Determine the (x, y) coordinate at the center of the cell enclosing the given text.  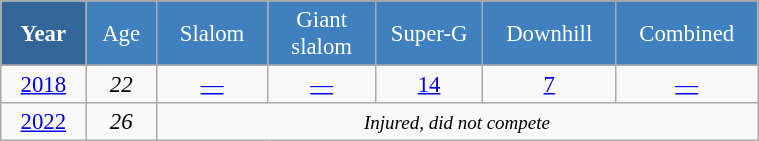
Age (121, 34)
Downhill (550, 34)
7 (550, 85)
Slalom (212, 34)
26 (121, 122)
Year (44, 34)
Injured, did not compete (456, 122)
2022 (44, 122)
14 (428, 85)
Giantslalom (322, 34)
Super-G (428, 34)
22 (121, 85)
2018 (44, 85)
Combined (687, 34)
